Capture the cell that displays the provided text and extract its (x, y) central coordinate. 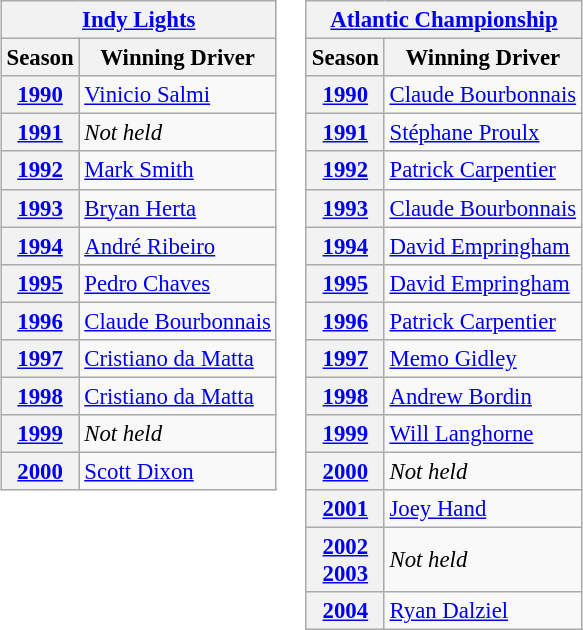
Mark Smith (178, 170)
Scott Dixon (178, 471)
Bryan Herta (178, 208)
2004 (345, 611)
André Ribeiro (178, 246)
2001 (345, 509)
Will Langhorne (482, 434)
Vinicio Salmi (178, 95)
Pedro Chaves (178, 283)
Joey Hand (482, 509)
Andrew Bordin (482, 396)
Ryan Dalziel (482, 611)
Memo Gidley (482, 358)
Atlantic Championship (444, 20)
Indy Lights (138, 20)
20022003 (345, 560)
Stéphane Proulx (482, 133)
